Return [x, y] of the center of cell containing provided text 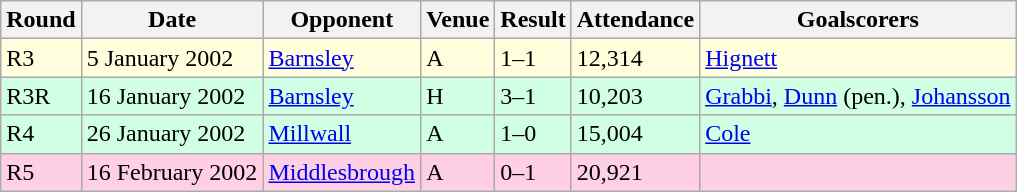
5 January 2002 [172, 58]
10,203 [635, 96]
26 January 2002 [172, 134]
1–0 [533, 134]
Grabbi, Dunn (pen.), Johansson [858, 96]
0–1 [533, 172]
R3R [41, 96]
Venue [458, 20]
20,921 [635, 172]
3–1 [533, 96]
Opponent [342, 20]
Attendance [635, 20]
Cole [858, 134]
15,004 [635, 134]
1–1 [533, 58]
Round [41, 20]
16 February 2002 [172, 172]
Middlesbrough [342, 172]
Date [172, 20]
16 January 2002 [172, 96]
H [458, 96]
Millwall [342, 134]
Result [533, 20]
R3 [41, 58]
Goalscorers [858, 20]
R5 [41, 172]
12,314 [635, 58]
Hignett [858, 58]
R4 [41, 134]
